Scan for the cell matching the given text and deliver its (x, y) coordinate at center. 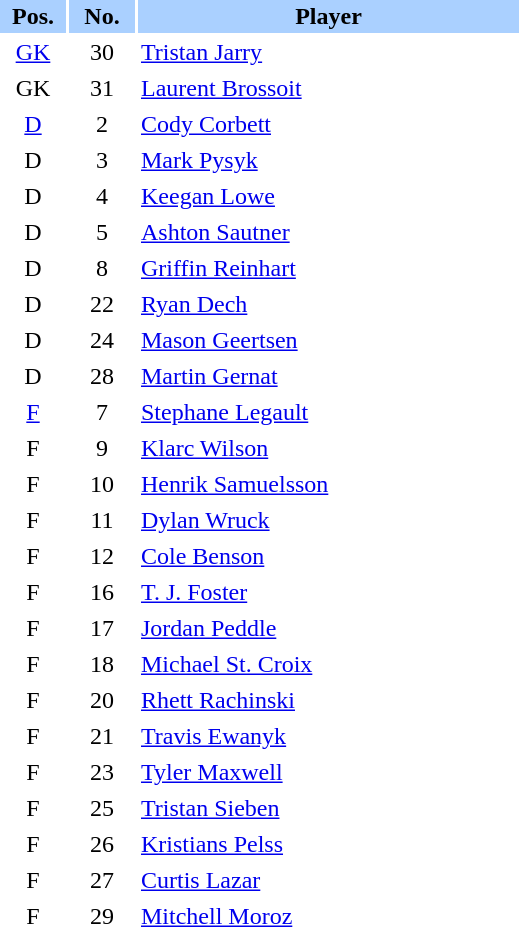
27 (102, 880)
22 (102, 304)
10 (102, 484)
Mason Geertsen (328, 340)
Ryan Dech (328, 304)
Tyler Maxwell (328, 772)
Michael St. Croix (328, 664)
Dylan Wruck (328, 520)
17 (102, 628)
Curtis Lazar (328, 880)
Ashton Sautner (328, 232)
23 (102, 772)
Tristan Sieben (328, 808)
5 (102, 232)
Griffin Reinhart (328, 268)
18 (102, 664)
25 (102, 808)
31 (102, 88)
T. J. Foster (328, 592)
24 (102, 340)
Henrik Samuelsson (328, 484)
8 (102, 268)
30 (102, 52)
26 (102, 844)
16 (102, 592)
7 (102, 412)
Travis Ewanyk (328, 736)
9 (102, 448)
Cole Benson (328, 556)
12 (102, 556)
Player (328, 16)
Cody Corbett (328, 124)
Martin Gernat (328, 376)
2 (102, 124)
20 (102, 700)
3 (102, 160)
No. (102, 16)
28 (102, 376)
Jordan Peddle (328, 628)
Klarc Wilson (328, 448)
Kristians Pelss (328, 844)
11 (102, 520)
Tristan Jarry (328, 52)
4 (102, 196)
Stephane Legault (328, 412)
Rhett Rachinski (328, 700)
21 (102, 736)
Keegan Lowe (328, 196)
Pos. (33, 16)
Mark Pysyk (328, 160)
Laurent Brossoit (328, 88)
